Capture the cell that displays the provided text and extract its [X, Y] central coordinate. 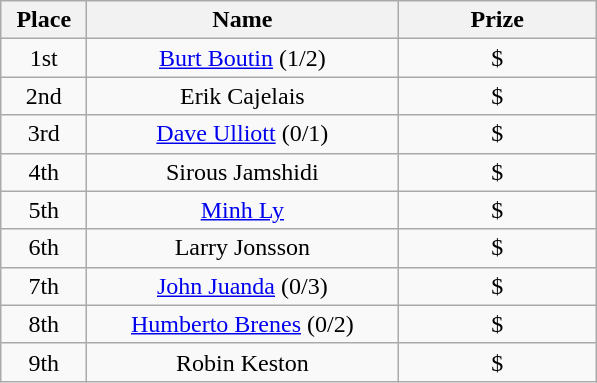
2nd [44, 96]
9th [44, 362]
Place [44, 20]
Dave Ulliott (0/1) [242, 134]
Larry Jonsson [242, 248]
7th [44, 286]
4th [44, 172]
John Juanda (0/3) [242, 286]
Burt Boutin (1/2) [242, 58]
Sirous Jamshidi [242, 172]
Erik Cajelais [242, 96]
3rd [44, 134]
5th [44, 210]
Humberto Brenes (0/2) [242, 324]
Prize [498, 20]
1st [44, 58]
Minh Ly [242, 210]
Name [242, 20]
6th [44, 248]
8th [44, 324]
Robin Keston [242, 362]
